Extract the [X, Y] coordinate from the center of the cell holding the provided text.  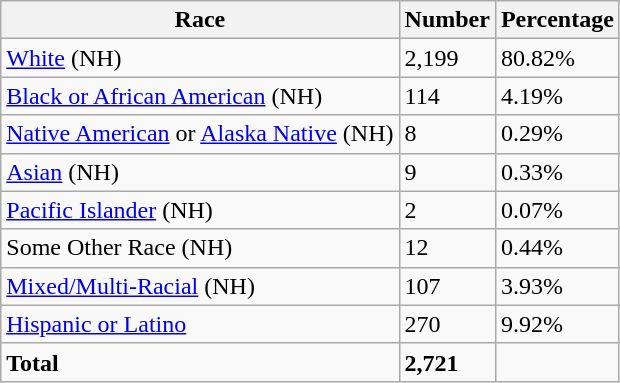
White (NH) [200, 58]
Total [200, 362]
2,721 [447, 362]
Pacific Islander (NH) [200, 210]
Race [200, 20]
Mixed/Multi-Racial (NH) [200, 286]
Hispanic or Latino [200, 324]
9 [447, 172]
2,199 [447, 58]
4.19% [557, 96]
270 [447, 324]
Asian (NH) [200, 172]
8 [447, 134]
12 [447, 248]
3.93% [557, 286]
Black or African American (NH) [200, 96]
0.29% [557, 134]
Native American or Alaska Native (NH) [200, 134]
0.44% [557, 248]
0.07% [557, 210]
0.33% [557, 172]
80.82% [557, 58]
Percentage [557, 20]
Some Other Race (NH) [200, 248]
9.92% [557, 324]
2 [447, 210]
107 [447, 286]
Number [447, 20]
114 [447, 96]
